Capture the cell that displays the provided text and extract its (X, Y) central coordinate. 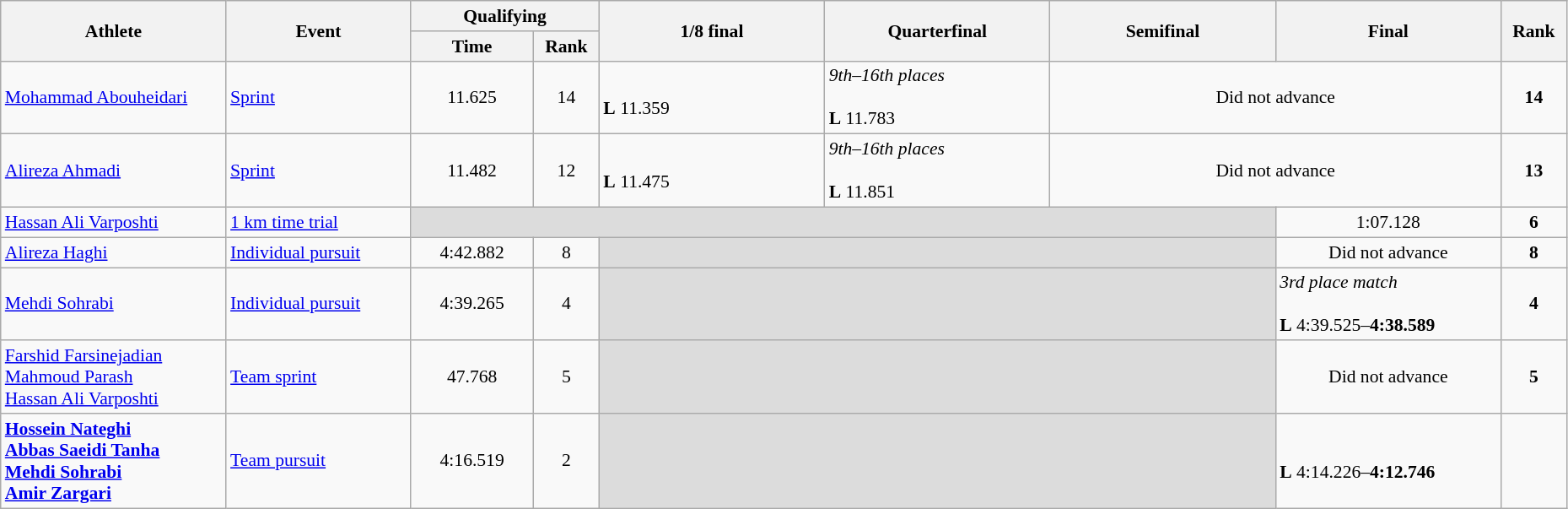
1:07.128 (1388, 223)
2 (567, 461)
L 4:14.226–4:12.746 (1388, 461)
Team sprint (319, 378)
Final (1388, 30)
Alireza Haghi (113, 252)
Qualifying (505, 16)
4:39.265 (472, 304)
Quarterfinal (938, 30)
Hassan Ali Varposhti (113, 223)
6 (1533, 223)
4:16.519 (472, 461)
Athlete (113, 30)
Semifinal (1162, 30)
9th–16th placesL 11.851 (938, 171)
11.482 (472, 171)
Event (319, 30)
Alireza Ahmadi (113, 171)
Mehdi Sohrabi (113, 304)
47.768 (472, 378)
Time (472, 46)
13 (1533, 171)
9th–16th placesL 11.783 (938, 98)
1 km time trial (319, 223)
1/8 final (712, 30)
11.625 (472, 98)
Farshid FarsinejadianMahmoud ParashHassan Ali Varposhti (113, 378)
Hossein NateghiAbbas Saeidi TanhaMehdi SohrabiAmir Zargari (113, 461)
Team pursuit (319, 461)
4:42.882 (472, 252)
L 11.359 (712, 98)
Mohammad Abouheidari (113, 98)
12 (567, 171)
L 11.475 (712, 171)
3rd place matchL 4:39.525–4:38.589 (1388, 304)
